Extract the [x, y] coordinate from the center of the cell holding the provided text.  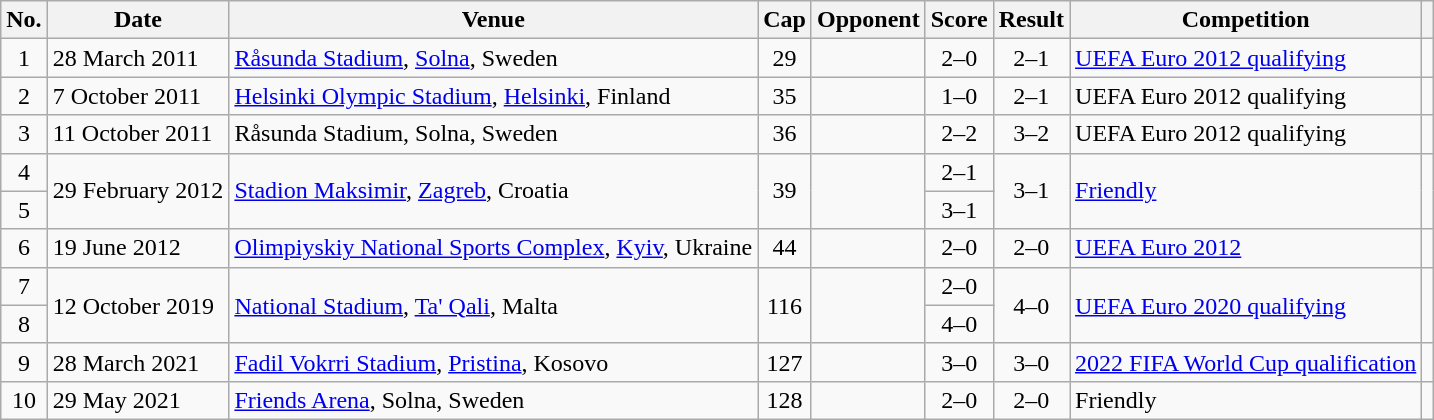
116 [785, 305]
2 [24, 96]
2–2 [959, 134]
35 [785, 96]
19 June 2012 [138, 248]
Result [1031, 20]
12 October 2019 [138, 305]
127 [785, 362]
Olimpiyskiy National Sports Complex, Kyiv, Ukraine [494, 248]
1–0 [959, 96]
7 [24, 286]
No. [24, 20]
44 [785, 248]
Venue [494, 20]
Friends Arena, Solna, Sweden [494, 400]
3 [24, 134]
Date [138, 20]
Competition [1246, 20]
128 [785, 400]
8 [24, 324]
7 October 2011 [138, 96]
29 [785, 58]
10 [24, 400]
29 February 2012 [138, 191]
Cap [785, 20]
6 [24, 248]
11 October 2011 [138, 134]
9 [24, 362]
1 [24, 58]
Score [959, 20]
39 [785, 191]
28 March 2011 [138, 58]
Opponent [868, 20]
UEFA Euro 2012 [1246, 248]
National Stadium, Ta' Qali, Malta [494, 305]
36 [785, 134]
Helsinki Olympic Stadium, Helsinki, Finland [494, 96]
UEFA Euro 2020 qualifying [1246, 305]
28 March 2021 [138, 362]
5 [24, 210]
Fadil Vokrri Stadium, Pristina, Kosovo [494, 362]
3–2 [1031, 134]
Stadion Maksimir, Zagreb, Croatia [494, 191]
29 May 2021 [138, 400]
4 [24, 172]
2022 FIFA World Cup qualification [1246, 362]
